Identify which cell holds the provided text, then report its (X, Y) central coordinate. 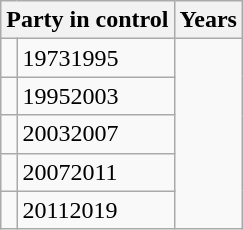
20072011 (96, 172)
Years (208, 20)
19952003 (96, 96)
Party in control (88, 20)
20112019 (96, 210)
20032007 (96, 134)
19731995 (96, 58)
